Pinpoint the cell where the given text exists, returning its (x, y) midpoint coordinate. 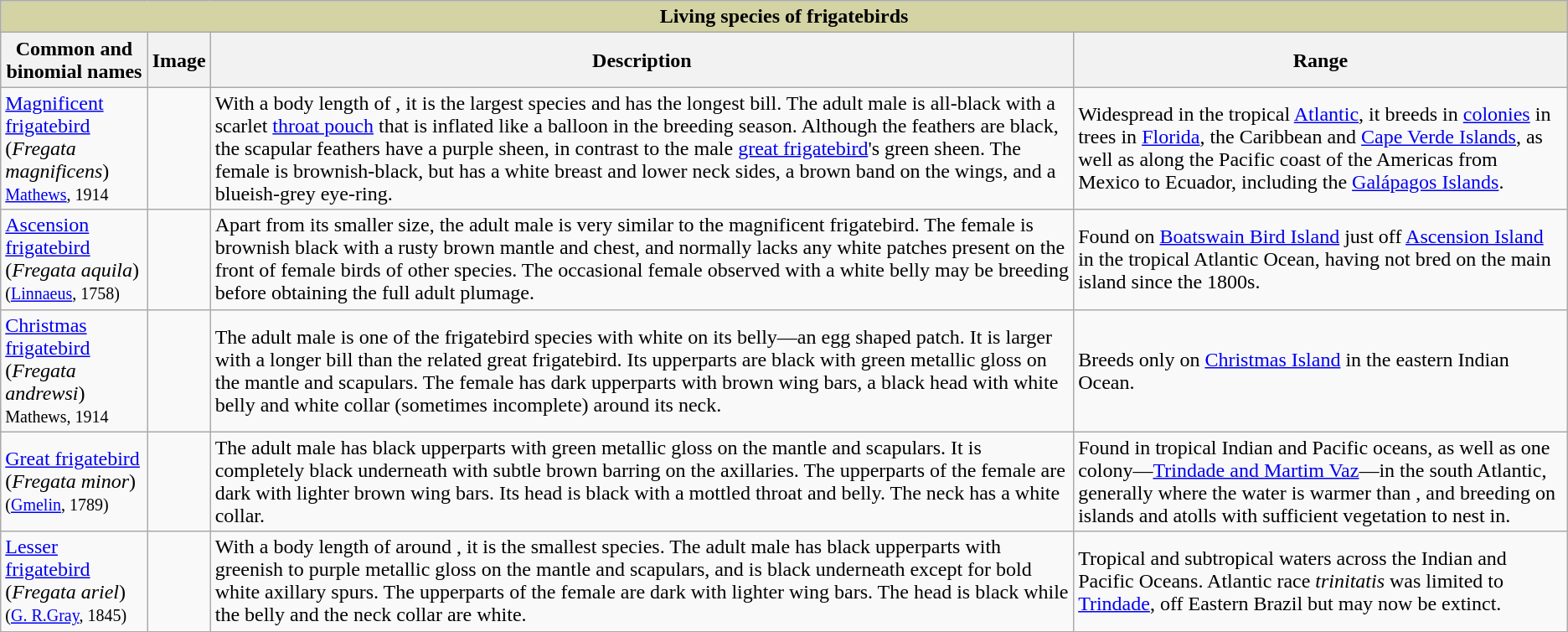
Magnificent frigatebird(Fregata magnificens)Mathews, 1914 (74, 148)
Ascension frigatebird(Fregata aquila)(Linnaeus, 1758) (74, 260)
Image (179, 60)
Found on Boatswain Bird Island just off Ascension Island in the tropical Atlantic Ocean, having not bred on the main island since the 1800s. (1321, 260)
Description (642, 60)
Living species of frigatebirds (784, 17)
Range (1321, 60)
Lesser frigatebird(Fregata ariel)(G. R.Gray, 1845) (74, 582)
Great frigatebird(Fregata minor)(Gmelin, 1789) (74, 481)
Common and binomial names (74, 60)
Christmas frigatebird(Fregata andrewsi)Mathews, 1914 (74, 370)
Breeds only on Christmas Island in the eastern Indian Ocean. (1321, 370)
